Find where the given text appears and provide that cell's center as (x, y) coordinate. 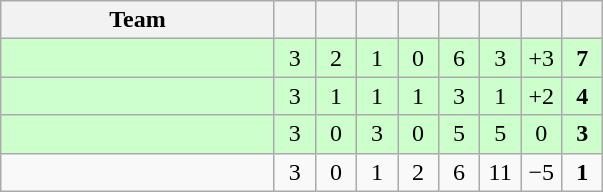
11 (500, 172)
Team (138, 20)
−5 (542, 172)
4 (582, 96)
+2 (542, 96)
+3 (542, 58)
7 (582, 58)
